Return (x, y) of the center of cell containing provided text 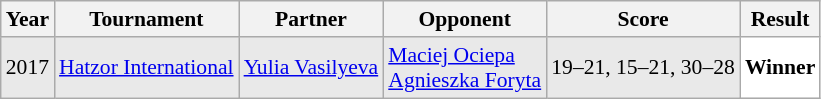
Hatzor International (146, 68)
Winner (780, 68)
Opponent (464, 19)
Score (643, 19)
2017 (28, 68)
Maciej Ociepa Agnieszka Foryta (464, 68)
Partner (312, 19)
Year (28, 19)
Tournament (146, 19)
Yulia Vasilyeva (312, 68)
Result (780, 19)
19–21, 15–21, 30–28 (643, 68)
